Pinpoint the cell where the given text exists, returning its [x, y] midpoint coordinate. 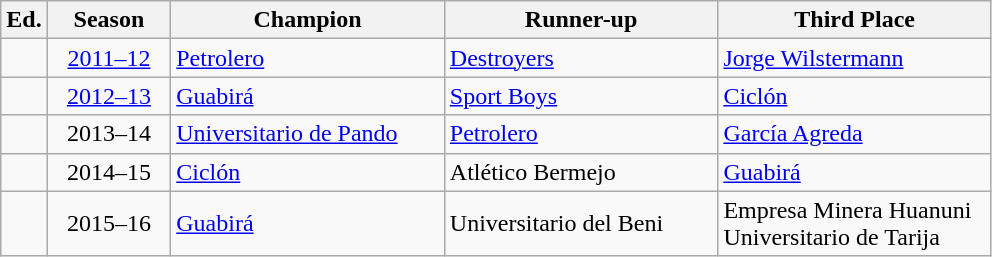
2013–14 [109, 134]
2012–13 [109, 96]
Third Place [855, 20]
Universitario de Pando [308, 134]
Destroyers [581, 58]
2014–15 [109, 172]
Season [109, 20]
Atlético Bermejo [581, 172]
Empresa Minera Huanuni Universitario de Tarija [855, 224]
Sport Boys [581, 96]
Jorge Wilstermann [855, 58]
Ed. [24, 20]
Champion [308, 20]
Runner-up [581, 20]
2011–12 [109, 58]
2015–16 [109, 224]
García Agreda [855, 134]
Universitario del Beni [581, 224]
